Detect which cell encompasses the target text, then output its (x, y) center coordinate. 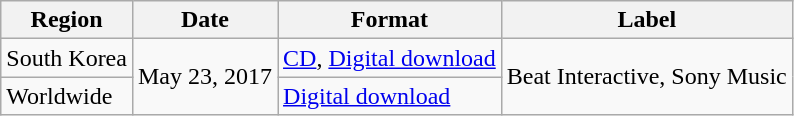
Format (390, 20)
Date (204, 20)
Label (646, 20)
Region (67, 20)
Beat Interactive, Sony Music (646, 77)
CD, Digital download (390, 58)
May 23, 2017 (204, 77)
Worldwide (67, 96)
South Korea (67, 58)
Digital download (390, 96)
